Provide the (x, y) coordinate of the cell's center where the given text is located.  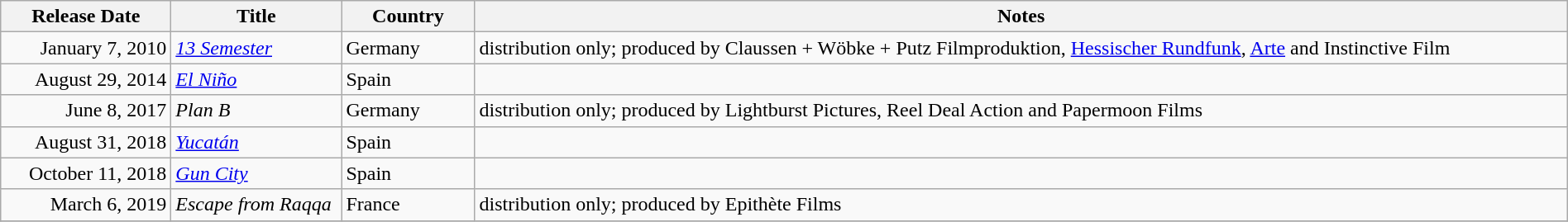
France (409, 205)
October 11, 2018 (86, 173)
distribution only; produced by Epithète Films (1021, 205)
13 Semester (256, 48)
Gun City (256, 173)
Plan B (256, 111)
Country (409, 17)
distribution only; produced by Lightburst Pictures, Reel Deal Action and Papermoon Films (1021, 111)
Yucatán (256, 142)
El Niño (256, 79)
August 31, 2018 (86, 142)
January 7, 2010 (86, 48)
Title (256, 17)
June 8, 2017 (86, 111)
August 29, 2014 (86, 79)
March 6, 2019 (86, 205)
Escape from Raqqa (256, 205)
Release Date (86, 17)
distribution only; produced by Claussen + Wöbke + Putz Filmproduktion, Hessischer Rundfunk, Arte and Instinctive Film (1021, 48)
Notes (1021, 17)
